Provide the [x, y] coordinate of the cell's center where the given text is located.  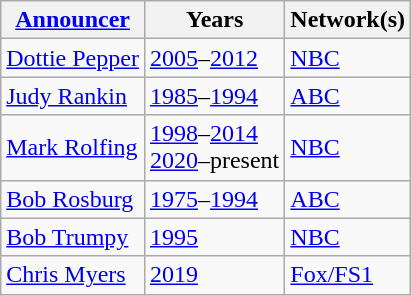
1995 [214, 237]
Chris Myers [73, 275]
2005–2012 [214, 58]
Judy Rankin [73, 96]
Announcer [73, 20]
Bob Rosburg [73, 199]
Mark Rolfing [73, 148]
Network(s) [348, 20]
Fox/FS1 [348, 275]
1985–1994 [214, 96]
2019 [214, 275]
Years [214, 20]
Bob Trumpy [73, 237]
1975–1994 [214, 199]
1998–20142020–present [214, 148]
Dottie Pepper [73, 58]
